Provide the [x, y] coordinate of the cell's center where the given text is located.  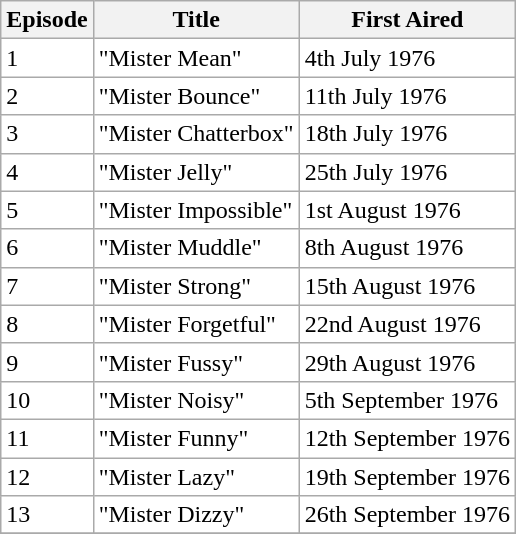
26th September 1976 [407, 515]
"Mister Chatterbox" [196, 134]
5 [47, 210]
12 [47, 477]
12th September 1976 [407, 438]
25th July 1976 [407, 172]
"Mister Impossible" [196, 210]
19th September 1976 [407, 477]
Title [196, 20]
3 [47, 134]
"Mister Noisy" [196, 400]
1st August 1976 [407, 210]
13 [47, 515]
18th July 1976 [407, 134]
7 [47, 286]
"Mister Dizzy" [196, 515]
9 [47, 362]
"Mister Funny" [196, 438]
4th July 1976 [407, 58]
10 [47, 400]
11th July 1976 [407, 96]
5th September 1976 [407, 400]
22nd August 1976 [407, 324]
"Mister Bounce" [196, 96]
"Mister Strong" [196, 286]
8 [47, 324]
"Mister Lazy" [196, 477]
15th August 1976 [407, 286]
"Mister Mean" [196, 58]
6 [47, 248]
2 [47, 96]
8th August 1976 [407, 248]
Episode [47, 20]
4 [47, 172]
29th August 1976 [407, 362]
"Mister Fussy" [196, 362]
1 [47, 58]
"Mister Jelly" [196, 172]
11 [47, 438]
"Mister Forgetful" [196, 324]
First Aired [407, 20]
"Mister Muddle" [196, 248]
